Capture the cell that displays the provided text and extract its [x, y] central coordinate. 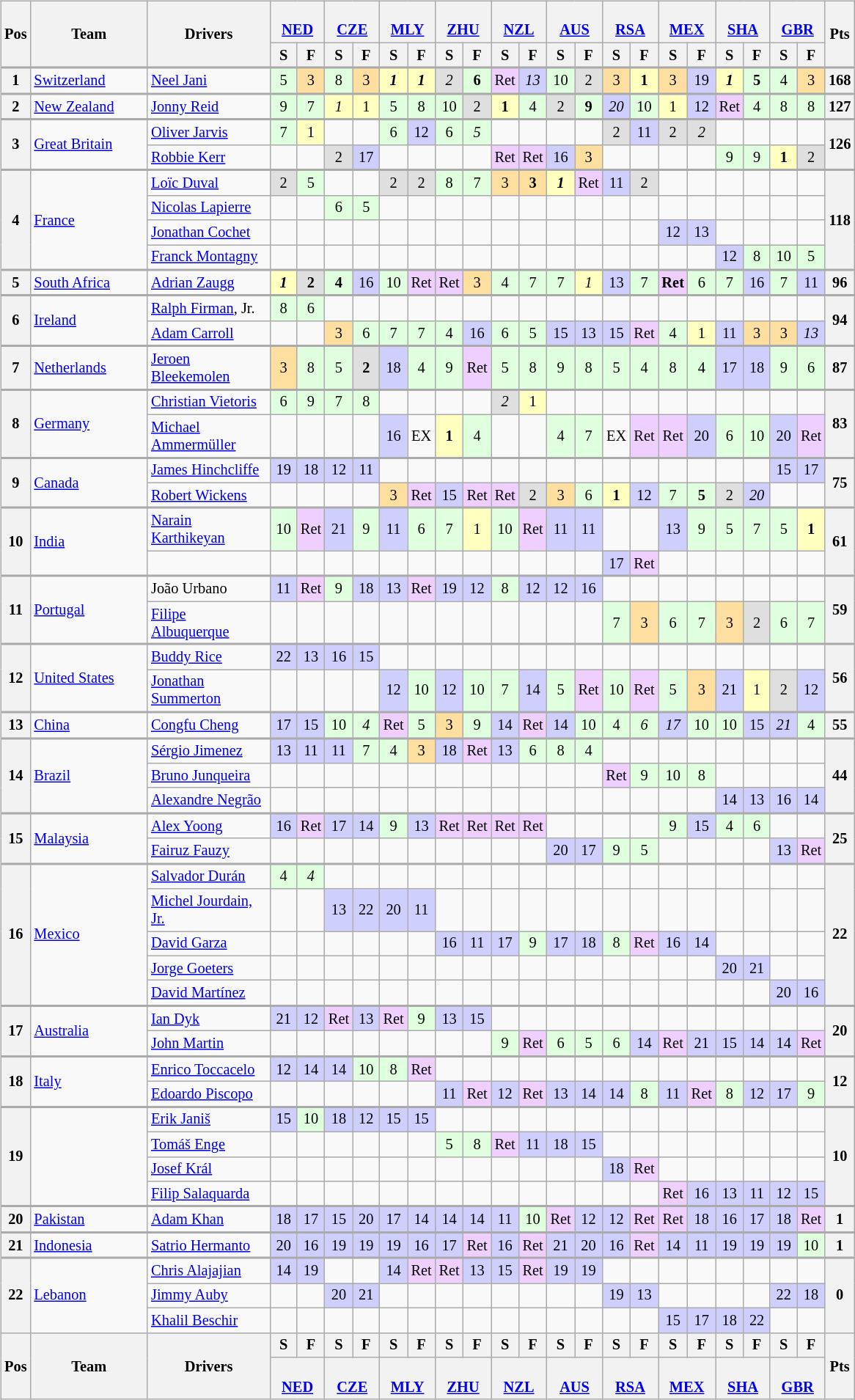
Tomáš Enge [208, 1144]
0 [840, 1295]
Ralph Firman, Jr. [208, 308]
25 [840, 839]
Sérgio Jimenez [208, 750]
Great Britain [89, 145]
87 [840, 368]
44 [840, 775]
Franck Montagny [208, 257]
India [89, 543]
Robbie Kerr [208, 157]
John Martin [208, 1044]
Pakistan [89, 1219]
61 [840, 543]
Congfu Cheng [208, 725]
56 [840, 678]
126 [840, 145]
Jonathan Cochet [208, 232]
James Hinchcliffe [208, 470]
168 [840, 81]
Satrio Hermanto [208, 1245]
Mexico [89, 935]
127 [840, 107]
Switzerland [89, 81]
Adrian Zaugg [208, 283]
Jeroen Bleekemolen [208, 368]
75 [840, 483]
Enrico Toccacelo [208, 1069]
Josef Král [208, 1169]
Filip Salaquarda [208, 1194]
Germany [89, 424]
Robert Wickens [208, 495]
China [89, 725]
Khalil Beschir [208, 1320]
Ireland [89, 321]
Alex Yoong [208, 826]
Portugal [89, 610]
France [89, 220]
59 [840, 610]
Neel Jani [208, 81]
Michael Ammermüller [208, 436]
Jimmy Auby [208, 1296]
Ian Dyk [208, 1018]
Alexandre Negrão [208, 800]
Lebanon [89, 1295]
Loïc Duval [208, 183]
Chris Alajajian [208, 1270]
Bruno Junqueira [208, 776]
Adam Carroll [208, 334]
Buddy Rice [208, 656]
Oliver Jarvis [208, 132]
Fairuz Fauzy [208, 851]
Edoardo Piscopo [208, 1094]
96 [840, 283]
South Africa [89, 283]
Filipe Albuquerque [208, 623]
David Martínez [208, 993]
Jonny Reid [208, 107]
Brazil [89, 775]
118 [840, 220]
Salvador Durán [208, 876]
Jorge Goeters [208, 968]
David Garza [208, 944]
New Zealand [89, 107]
Narain Karthikeyan [208, 529]
Indonesia [89, 1245]
Malaysia [89, 839]
Australia [89, 1031]
Italy [89, 1081]
Nicolas Lapierre [208, 208]
João Urbano [208, 589]
Michel Jourdain, Jr. [208, 910]
55 [840, 725]
Erik Janiš [208, 1119]
Canada [89, 483]
Jonathan Summerton [208, 691]
83 [840, 424]
Adam Khan [208, 1219]
Christian Vietoris [208, 402]
Netherlands [89, 368]
94 [840, 321]
United States [89, 678]
